Output the (X, Y) coordinate of the center of the cell containing the given text.  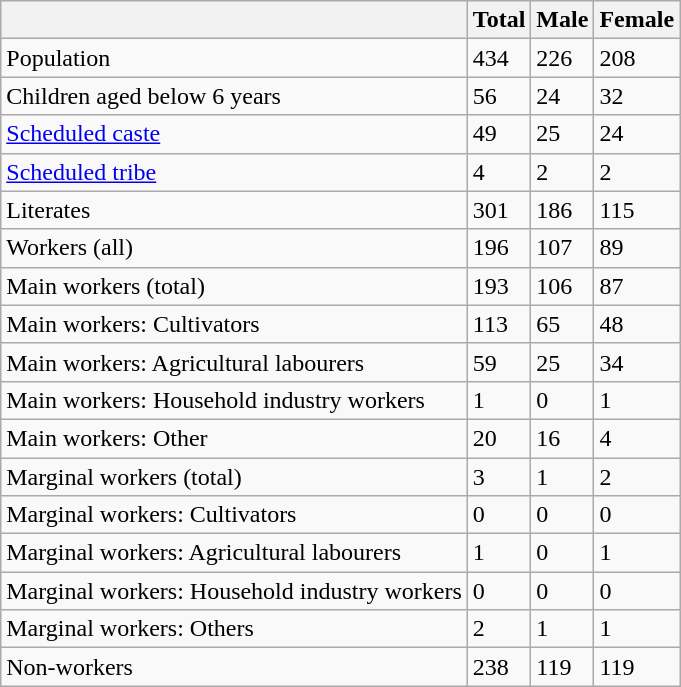
208 (637, 58)
301 (499, 210)
434 (499, 58)
59 (499, 362)
Workers (all) (234, 248)
87 (637, 286)
Marginal workers (total) (234, 477)
238 (499, 667)
16 (562, 438)
20 (499, 438)
115 (637, 210)
Marginal workers: Others (234, 629)
Total (499, 20)
34 (637, 362)
193 (499, 286)
107 (562, 248)
56 (499, 96)
Population (234, 58)
Marginal workers: Household industry workers (234, 591)
Main workers: Household industry workers (234, 400)
3 (499, 477)
Main workers: Other (234, 438)
49 (499, 134)
Literates (234, 210)
Non-workers (234, 667)
Female (637, 20)
Scheduled tribe (234, 172)
Marginal workers: Agricultural labourers (234, 553)
196 (499, 248)
65 (562, 324)
Scheduled caste (234, 134)
32 (637, 96)
Main workers (total) (234, 286)
186 (562, 210)
48 (637, 324)
226 (562, 58)
Main workers: Agricultural labourers (234, 362)
Main workers: Cultivators (234, 324)
113 (499, 324)
106 (562, 286)
Male (562, 20)
Children aged below 6 years (234, 96)
Marginal workers: Cultivators (234, 515)
89 (637, 248)
